Identify which cell holds the provided text, then report its [X, Y] central coordinate. 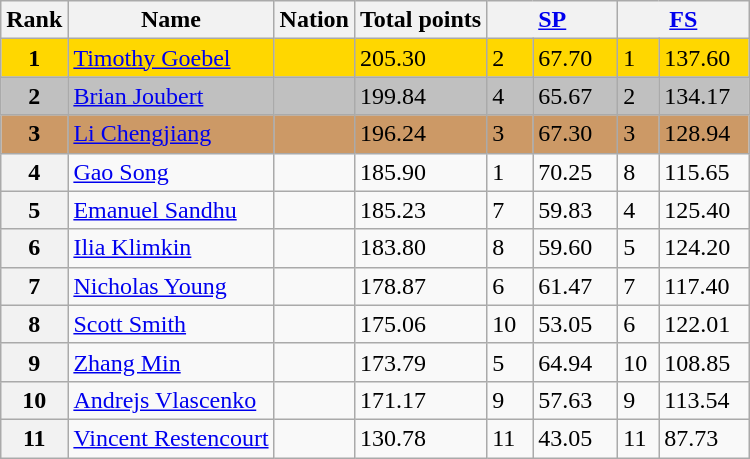
183.80 [420, 248]
Gao Song [171, 172]
205.30 [420, 58]
115.65 [704, 172]
Andrejs Vlascenko [171, 400]
87.73 [704, 438]
Vincent Restencourt [171, 438]
59.60 [576, 248]
FS [684, 20]
67.70 [576, 58]
Name [171, 20]
199.84 [420, 96]
137.60 [704, 58]
64.94 [576, 362]
57.63 [576, 400]
SP [552, 20]
Emanuel Sandhu [171, 210]
Li Chengjiang [171, 134]
185.23 [420, 210]
117.40 [704, 286]
171.17 [420, 400]
Brian Joubert [171, 96]
122.01 [704, 324]
Scott Smith [171, 324]
134.17 [704, 96]
Total points [420, 20]
108.85 [704, 362]
Nation [314, 20]
175.06 [420, 324]
65.67 [576, 96]
Ilia Klimkin [171, 248]
70.25 [576, 172]
178.87 [420, 286]
173.79 [420, 362]
196.24 [420, 134]
Rank [34, 20]
113.54 [704, 400]
61.47 [576, 286]
185.90 [420, 172]
130.78 [420, 438]
59.83 [576, 210]
Zhang Min [171, 362]
Nicholas Young [171, 286]
43.05 [576, 438]
125.40 [704, 210]
53.05 [576, 324]
67.30 [576, 134]
Timothy Goebel [171, 58]
124.20 [704, 248]
128.94 [704, 134]
